Return the [x, y] coordinate for the center point of the cell that contains the specified text.  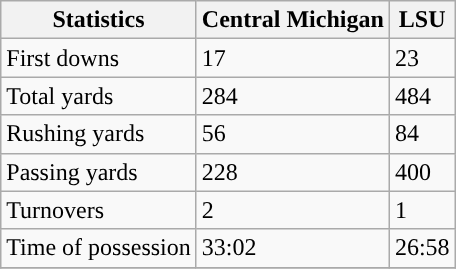
23 [422, 58]
400 [422, 172]
228 [292, 172]
284 [292, 96]
33:02 [292, 248]
Rushing yards [99, 134]
Central Michigan [292, 20]
26:58 [422, 248]
17 [292, 58]
Time of possession [99, 248]
Passing yards [99, 172]
1 [422, 210]
Turnovers [99, 210]
84 [422, 134]
Statistics [99, 20]
First downs [99, 58]
Total yards [99, 96]
LSU [422, 20]
484 [422, 96]
2 [292, 210]
56 [292, 134]
